Return [X, Y] of the center of cell containing provided text 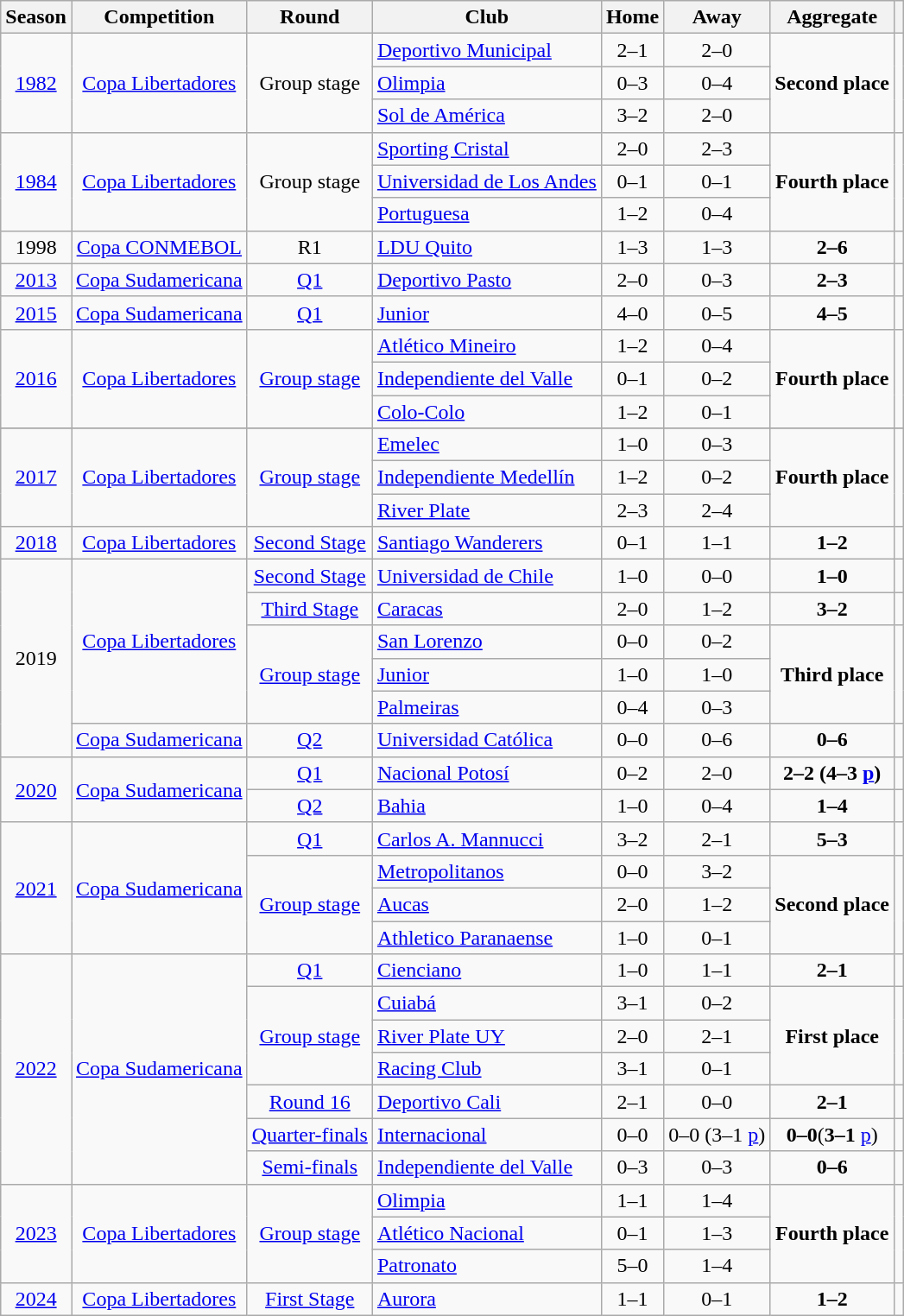
Competition [159, 17]
1998 [36, 247]
Patronato [487, 1266]
Quarter-finals [309, 1135]
Nacional Potosí [487, 773]
4–5 [832, 313]
2017 [36, 478]
Atlético Nacional [487, 1233]
Emelec [487, 445]
First place [832, 1036]
Round [309, 17]
2020 [36, 789]
River Plate UY [487, 1036]
2–4 [717, 510]
0–0 (3–1 p) [717, 1135]
Third Stage [309, 609]
Atlético Mineiro [487, 345]
1984 [36, 181]
0–0(3–1 p) [832, 1135]
5–3 [832, 838]
Deportivo Municipal [487, 50]
Internacional [487, 1135]
Club [487, 17]
2018 [36, 543]
Palmeiras [487, 707]
Colo-Colo [487, 412]
R1 [309, 247]
2021 [36, 888]
Athletico Paranaense [487, 937]
Deportivo Pasto [487, 280]
Aggregate [832, 17]
Sol de América [487, 116]
Portuguesa [487, 214]
4–0 [632, 313]
River Plate [487, 510]
2–6 [832, 247]
Deportivo Cali [487, 1102]
San Lorenzo [487, 642]
5–0 [632, 1266]
2016 [36, 378]
0–5 [717, 313]
Semi-finals [309, 1167]
LDU Quito [487, 247]
Aurora [487, 1299]
Round 16 [309, 1102]
Metropolitanos [487, 871]
2023 [36, 1233]
Independiente Medellín [487, 478]
Cienciano [487, 971]
Cuiabá [487, 1003]
First Stage [309, 1299]
Racing Club [487, 1069]
Sporting Cristal [487, 149]
Caracas [487, 609]
2019 [36, 658]
2–2 (4–3 p) [832, 773]
Third place [832, 674]
Season [36, 17]
Santiago Wanderers [487, 543]
Carlos A. Mannucci [487, 838]
1982 [36, 83]
Away [717, 17]
2013 [36, 280]
Bahia [487, 806]
Universidad de Chile [487, 576]
Home [632, 17]
2015 [36, 313]
2022 [36, 1069]
2024 [36, 1299]
Aucas [487, 904]
Copa CONMEBOL [159, 247]
Universidad de Los Andes [487, 181]
Universidad Católica [487, 740]
